Determine the (x, y) coordinate at the center of the cell enclosing the given text.  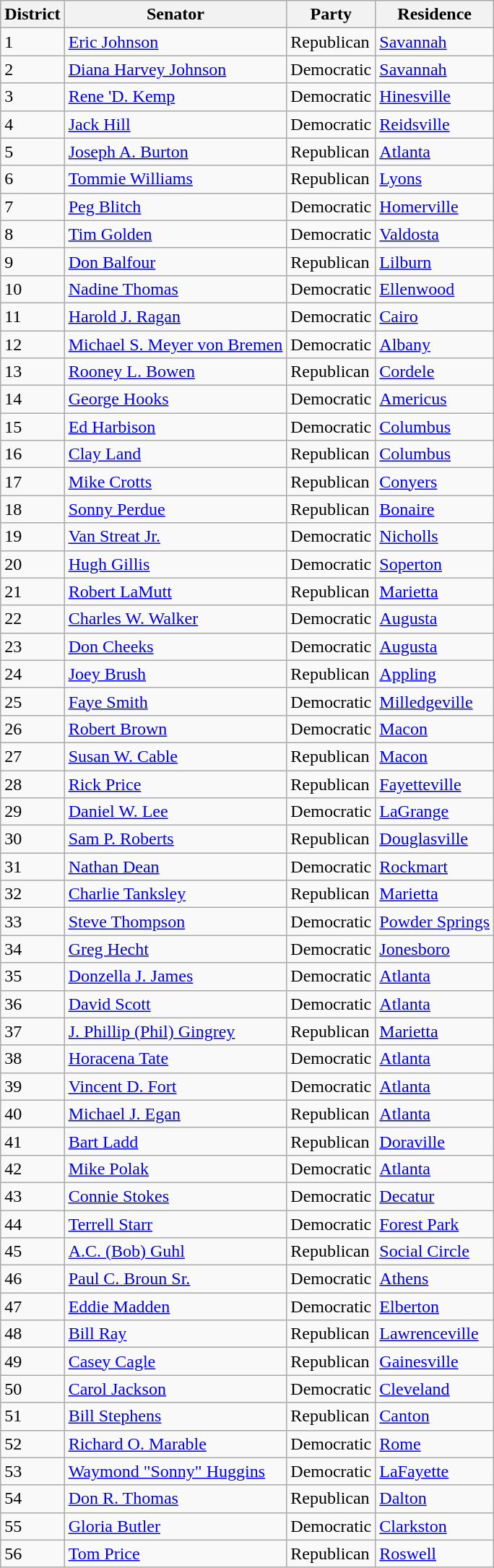
Terrell Starr (175, 1224)
Robert LaMutt (175, 592)
54 (32, 1499)
Mike Polak (175, 1169)
12 (32, 345)
Powder Springs (435, 922)
43 (32, 1196)
Homerville (435, 207)
Cordele (435, 372)
Hugh Gillis (175, 564)
Greg Hecht (175, 949)
15 (32, 427)
Charlie Tanksley (175, 894)
31 (32, 867)
Bonaire (435, 509)
38 (32, 1059)
J. Phillip (Phil) Gingrey (175, 1031)
Elberton (435, 1307)
LaGrange (435, 812)
2 (32, 69)
20 (32, 564)
Jack Hill (175, 124)
Bill Ray (175, 1334)
24 (32, 674)
46 (32, 1279)
Robert Brown (175, 729)
44 (32, 1224)
51 (32, 1416)
Residence (435, 14)
19 (32, 537)
Carol Jackson (175, 1389)
Valdosta (435, 234)
Milledgeville (435, 701)
Tim Golden (175, 234)
Lilburn (435, 261)
32 (32, 894)
Connie Stokes (175, 1196)
Don Cheeks (175, 646)
Vincent D. Fort (175, 1086)
Mike Crotts (175, 482)
7 (32, 207)
Cleveland (435, 1389)
Nathan Dean (175, 867)
Steve Thompson (175, 922)
Eric Johnson (175, 42)
41 (32, 1141)
49 (32, 1361)
55 (32, 1526)
Athens (435, 1279)
Jonesboro (435, 949)
Tommie Williams (175, 179)
Appling (435, 674)
27 (32, 756)
Diana Harvey Johnson (175, 69)
Decatur (435, 1196)
District (32, 14)
Harold J. Ragan (175, 316)
Canton (435, 1416)
Sonny Perdue (175, 509)
23 (32, 646)
Michael S. Meyer von Bremen (175, 345)
Donzella J. James (175, 976)
28 (32, 784)
Charles W. Walker (175, 619)
Joseph A. Burton (175, 152)
Lawrenceville (435, 1334)
Douglasville (435, 839)
Joey Brush (175, 674)
Americus (435, 399)
4 (32, 124)
52 (32, 1444)
Rooney L. Bowen (175, 372)
Daniel W. Lee (175, 812)
Senator (175, 14)
Gainesville (435, 1361)
Rick Price (175, 784)
Nadine Thomas (175, 289)
33 (32, 922)
Paul C. Broun Sr. (175, 1279)
Forest Park (435, 1224)
26 (32, 729)
17 (32, 482)
48 (32, 1334)
Bill Stephens (175, 1416)
Roswell (435, 1554)
Richard O. Marable (175, 1444)
5 (32, 152)
18 (32, 509)
10 (32, 289)
37 (32, 1031)
Horacena Tate (175, 1059)
Conyers (435, 482)
56 (32, 1554)
Ellenwood (435, 289)
Albany (435, 345)
Tom Price (175, 1554)
Eddie Madden (175, 1307)
Sam P. Roberts (175, 839)
30 (32, 839)
Gloria Butler (175, 1526)
Faye Smith (175, 701)
36 (32, 1004)
6 (32, 179)
Dalton (435, 1499)
Don Balfour (175, 261)
29 (32, 812)
Bart Ladd (175, 1141)
Clarkston (435, 1526)
Rockmart (435, 867)
Party (331, 14)
14 (32, 399)
Ed Harbison (175, 427)
Don R. Thomas (175, 1499)
8 (32, 234)
Social Circle (435, 1252)
13 (32, 372)
11 (32, 316)
Cairo (435, 316)
35 (32, 976)
David Scott (175, 1004)
50 (32, 1389)
Van Streat Jr. (175, 537)
53 (32, 1471)
Soperton (435, 564)
25 (32, 701)
Hinesville (435, 97)
Rene 'D. Kemp (175, 97)
21 (32, 592)
Peg Blitch (175, 207)
Doraville (435, 1141)
16 (32, 454)
Reidsville (435, 124)
9 (32, 261)
George Hooks (175, 399)
Waymond "Sonny" Huggins (175, 1471)
42 (32, 1169)
Michael J. Egan (175, 1114)
Fayetteville (435, 784)
34 (32, 949)
45 (32, 1252)
Lyons (435, 179)
1 (32, 42)
A.C. (Bob) Guhl (175, 1252)
3 (32, 97)
Nicholls (435, 537)
47 (32, 1307)
40 (32, 1114)
Casey Cagle (175, 1361)
39 (32, 1086)
Susan W. Cable (175, 756)
22 (32, 619)
LaFayette (435, 1471)
Rome (435, 1444)
Clay Land (175, 454)
